Capture the cell that displays the provided text and extract its (x, y) central coordinate. 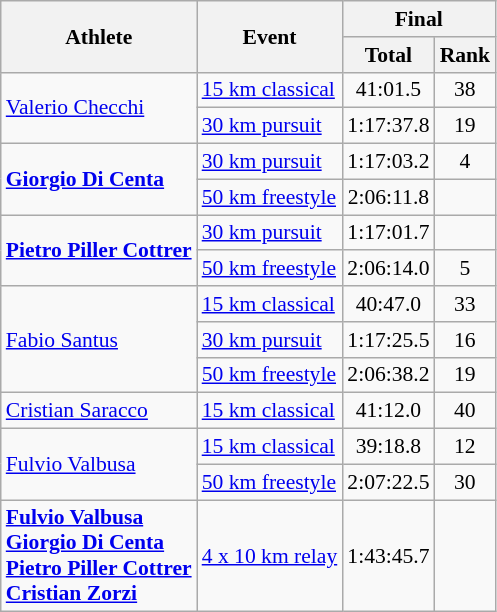
Final (418, 19)
1:17:25.5 (388, 340)
41:12.0 (388, 411)
Event (270, 36)
2:06:11.8 (388, 197)
1:43:45.7 (388, 556)
40 (466, 411)
Athlete (99, 36)
Fulvio ValbusaGiorgio Di CentaPietro Piller CottrerCristian Zorzi (99, 556)
Pietro Piller Cottrer (99, 250)
30 (466, 482)
16 (466, 340)
38 (466, 90)
Cristian Saracco (99, 411)
2:07:22.5 (388, 482)
2:06:38.2 (388, 375)
Fabio Santus (99, 340)
4 x 10 km relay (270, 556)
1:17:03.2 (388, 162)
40:47.0 (388, 304)
33 (466, 304)
Giorgio Di Centa (99, 180)
1:17:37.8 (388, 126)
41:01.5 (388, 90)
2:06:14.0 (388, 269)
1:17:01.7 (388, 233)
Fulvio Valbusa (99, 464)
4 (466, 162)
Total (388, 55)
39:18.8 (388, 447)
Valerio Checchi (99, 108)
Rank (466, 55)
5 (466, 269)
12 (466, 447)
